Determine the [X, Y] coordinate at the center of the cell enclosing the given text.  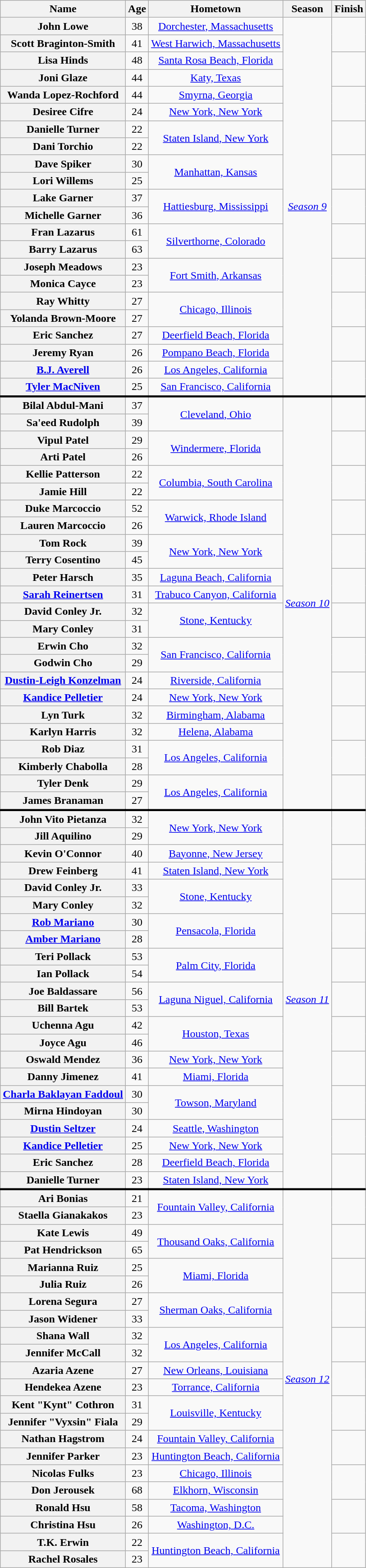
Scott Braginton-Smith [63, 43]
Jamie Hill [63, 492]
Sherman Oaks, California [216, 1310]
Nathan Hagstrom [63, 1439]
Washington, D.C. [216, 1525]
52 [137, 509]
61 [137, 232]
Season [307, 9]
Duke Marcoccio [63, 509]
Rob Diaz [63, 749]
New Orleans, Louisiana [216, 1370]
Dorchester, Massachusetts [216, 26]
Barry Lazarus [63, 250]
Joseph Meadows [63, 267]
Kate Lewis [63, 1233]
Lisa Hinds [63, 60]
Dustin-Leigh Konzelman [63, 680]
Kellie Patterson [63, 474]
Season 11 [307, 999]
Jennifer "Vyxsin" Fiala [63, 1422]
Rob Mariano [63, 922]
Hometown [216, 9]
Season 10 [307, 603]
Lauren Marcoccio [63, 526]
Jennifer McCall [63, 1353]
Lori Willems [63, 181]
Ian Pollack [63, 974]
Jason Widener [63, 1318]
Lake Garner [63, 198]
Hattiesburg, Mississippi [216, 206]
Oswald Mendez [63, 1060]
Peter Harsch [63, 577]
Yolanda Brown-Moore [63, 318]
Trabuco Canyon, California [216, 594]
Palm City, Florida [216, 965]
Danny Jimenez [63, 1077]
40 [137, 854]
Terry Cosentino [63, 560]
Vipul Patel [63, 440]
Kevin O'Connor [63, 854]
Bilal Abdul-Mani [63, 405]
Mirna Hindoyan [63, 1111]
Michelle Garner [63, 215]
Dustin Seltzer [63, 1128]
Desiree Cifre [63, 112]
Joni Glaze [63, 78]
Tom Rock [63, 543]
John Lowe [63, 26]
56 [137, 991]
Louisville, Kentucky [216, 1413]
Uchenna Agu [63, 1025]
63 [137, 250]
48 [137, 60]
Lorena Segura [63, 1301]
Drew Feinberg [63, 871]
Hendekea Azene [63, 1387]
Ari Bonias [63, 1198]
38 [137, 26]
Fran Lazarus [63, 232]
T.K. Erwin [63, 1542]
Elkhorn, Wisconsin [216, 1490]
Christina Hsu [63, 1525]
Dave Spiker [63, 163]
Don Jerousek [63, 1490]
Fort Smith, Arkansas [216, 275]
Tyler Denk [63, 784]
James Branaman [63, 801]
21 [137, 1198]
35 [137, 577]
Ronald Hsu [63, 1508]
Torrance, California [216, 1387]
Pat Hendrickson [63, 1250]
Silverthorne, Colorado [216, 241]
Name [63, 9]
Amber Mariano [63, 939]
Santa Rosa Beach, Florida [216, 60]
Bayonne, New Jersey [216, 854]
Jeremy Ryan [63, 353]
Jill Aquilino [63, 836]
Warwick, Rhode Island [216, 517]
Erwin Cho [63, 646]
Laguna Niguel, California [216, 999]
Dani Torchio [63, 146]
Season 9 [307, 207]
Joe Baldassare [63, 991]
Manhattan, Kansas [216, 172]
Riverside, California [216, 680]
Smyrna, Georgia [216, 95]
58 [137, 1508]
Joyce Agu [63, 1042]
49 [137, 1233]
Lyn Turk [63, 714]
Age [137, 9]
Tacoma, Washington [216, 1508]
Pensacola, Florida [216, 931]
Seattle, Washington [216, 1128]
46 [137, 1042]
45 [137, 560]
Laguna Beach, California [216, 577]
Pompano Beach, Florida [216, 353]
Julia Ruiz [63, 1284]
Thousand Oaks, California [216, 1241]
Azaria Azene [63, 1370]
Wanda Lopez-Rochford [63, 95]
West Harwich, Massachusetts [216, 43]
Staella Gianakakos [63, 1215]
John Vito Pietanza [63, 819]
Sa'eed Rudolph [63, 422]
Houston, Texas [216, 1034]
Towson, Maryland [216, 1103]
B.J. Averell [63, 370]
Kimberly Chabolla [63, 766]
Season 12 [307, 1378]
Helena, Alabama [216, 732]
Arti Patel [63, 457]
Sarah Reinertsen [63, 594]
Ray Whitty [63, 301]
Nicolas Fulks [63, 1473]
Charla Baklayan Faddoul [63, 1094]
54 [137, 974]
Tyler MacNiven [63, 387]
Katy, Texas [216, 78]
Windermere, Florida [216, 448]
Godwin Cho [63, 663]
Teri Pollack [63, 956]
Karlyn Harris [63, 732]
Finish [349, 9]
Rachel Rosales [63, 1559]
Columbia, South Carolina [216, 482]
68 [137, 1490]
Monica Cayce [63, 284]
Jennifer Parker [63, 1456]
42 [137, 1025]
Kent "Kynt" Cothron [63, 1405]
Cleveland, Ohio [216, 414]
Marianna Ruiz [63, 1267]
65 [137, 1250]
Bill Bartek [63, 1008]
Shana Wall [63, 1336]
Birmingham, Alabama [216, 714]
